Return [x, y] of the center of cell containing provided text 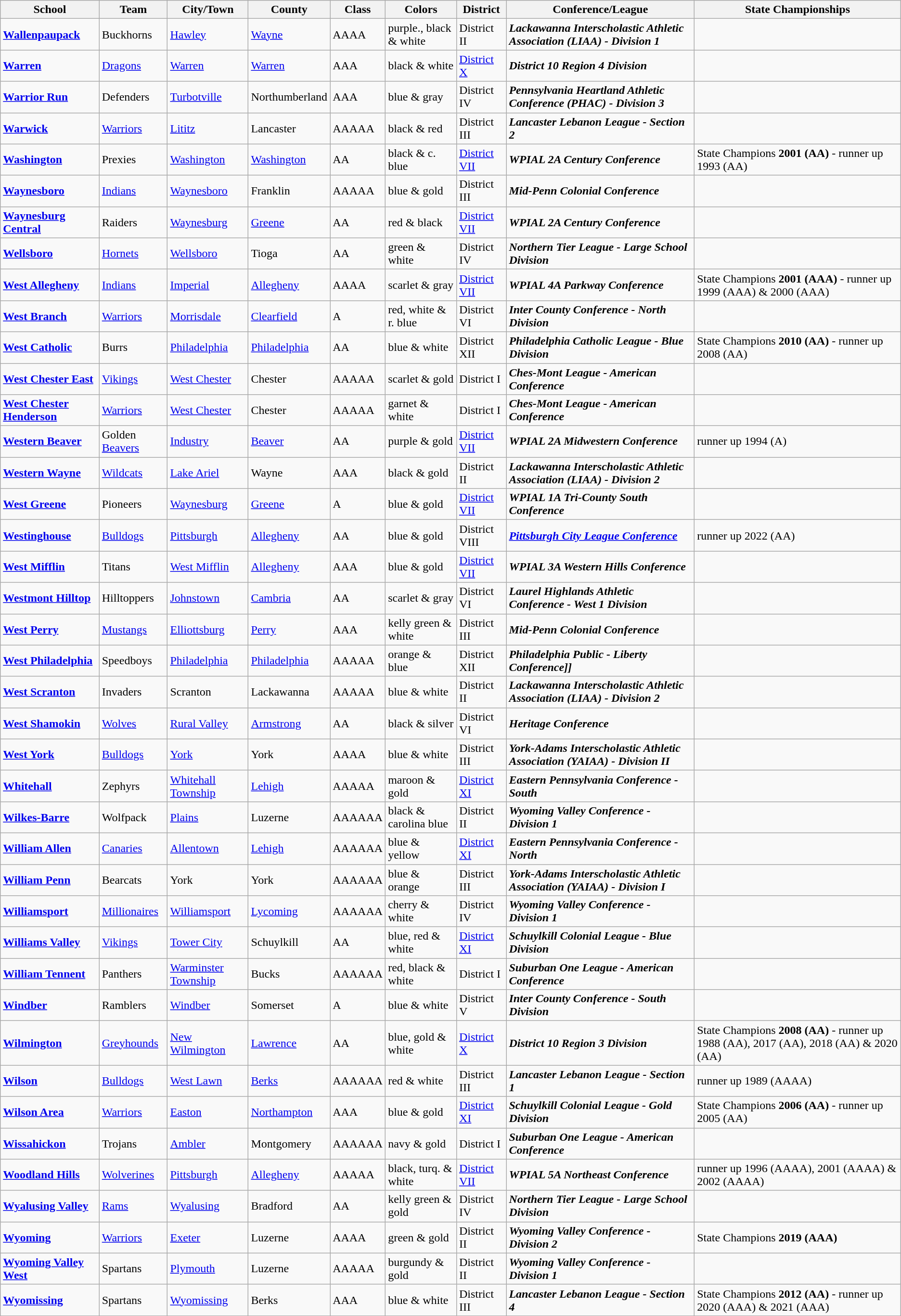
District VIII [481, 535]
Lawrence [289, 1043]
William Allen [50, 848]
Rams [133, 1206]
Woodland Hills [50, 1174]
Speedboys [133, 660]
State Championships [798, 10]
Wolves [133, 723]
Wissahickon [50, 1144]
Plains [208, 817]
Wyalusing [208, 1206]
Tioga [289, 253]
Lancaster [289, 128]
Pennsylvania Heartland Athletic Conference (PHAC) - Division 3 [601, 97]
black & c. blue [421, 160]
Colors [421, 10]
Perry [289, 630]
red, white & r. blue [421, 316]
Wilson [50, 1081]
WPIAL 3A Western Hills Conference [601, 567]
blue & orange [421, 880]
Eastern Pennsylvania Conference - North [601, 848]
Exeter [208, 1237]
Turbotville [208, 97]
State Champions 2001 (AAA) - runner up 1999 (AAA) & 2000 (AAA) [798, 285]
Golden Beavers [133, 442]
black & white [421, 65]
Northumberland [289, 97]
Schuylkill Colonial League - Blue Division [601, 942]
Invaders [133, 692]
Whitehall Township [208, 786]
Bradford [289, 1206]
Williams Valley [50, 942]
Montgomery [289, 1144]
Dragons [133, 65]
State Champions 2012 (AA) - runner up 2020 (AAA) & 2021 (AAA) [798, 1300]
York-Adams Interscholastic Athletic Association (YAIAA) - Division II [601, 755]
Class [358, 10]
garnet & white [421, 410]
William Tennent [50, 974]
Schuylkill [289, 942]
Mustangs [133, 630]
Westmont Hilltop [50, 598]
West Chester Henderson [50, 410]
Eastern Pennsylvania Conference - South [601, 786]
Panthers [133, 974]
West Branch [50, 316]
purple., black & white [421, 35]
cherry & white [421, 912]
Western Wayne [50, 473]
red & black [421, 222]
Inter County Conference - North Division [601, 316]
State Champions 2010 (AA) - runner up 2008 (AA) [798, 348]
red, black & white [421, 974]
Westinghouse [50, 535]
West Catholic [50, 348]
Wyoming [50, 1237]
black & silver [421, 723]
Plymouth [208, 1269]
West Lawn [208, 1081]
Ramblers [133, 1005]
Heritage Conference [601, 723]
West Philadelphia [50, 660]
Wyoming Valley West [50, 1269]
navy & gold [421, 1144]
Lake Ariel [208, 473]
Scranton [208, 692]
blue & gray [421, 97]
West Shamokin [50, 723]
West York [50, 755]
William Penn [50, 880]
Warwick [50, 128]
WPIAL 2A Midwestern Conference [601, 442]
Wallenpaupack [50, 35]
Ambler [208, 1144]
black, turq. & white [421, 1174]
Johnstown [208, 598]
Lancaster Lebanon League - Section 2 [601, 128]
WPIAL 1A Tri-County South Conference [601, 504]
black & carolina blue [421, 817]
Cambria [289, 598]
Wilson Area [50, 1112]
Team [133, 10]
Hornets [133, 253]
Western Beaver [50, 442]
WPIAL 4A Parkway Conference [601, 285]
County [289, 10]
West Scranton [50, 692]
Trojans [133, 1144]
Franklin [289, 191]
Hawley [208, 35]
Pioneers [133, 504]
Wolfpack [133, 817]
Buckhorns [133, 35]
Morrisdale [208, 316]
kelly green & gold [421, 1206]
City/Town [208, 10]
blue, red & white [421, 942]
runner up 1994 (A) [798, 442]
black & red [421, 128]
Prexies [133, 160]
West Greene [50, 504]
green & white [421, 253]
Conference/League [601, 10]
State Champions 2008 (AA) - runner up 1988 (AA), 2017 (AA), 2018 (AA) & 2020 (AA) [798, 1043]
blue & yellow [421, 848]
Warrior Run [50, 97]
Armstrong [289, 723]
purple & gold [421, 442]
State Champions 2001 (AA) - runner up 1993 (AA) [798, 160]
West Chester East [50, 378]
District [481, 10]
Titans [133, 567]
Somerset [289, 1005]
Millionaires [133, 912]
maroon & gold [421, 786]
State Champions 2019 (AAA) [798, 1237]
School [50, 10]
Schuylkill Colonial League - Gold Division [601, 1112]
Wyoming Valley Conference - Division 2 [601, 1237]
Pittsburgh City League Conference [601, 535]
Easton [208, 1112]
scarlet & gold [421, 378]
Philadelphia Public - Liberty Conference]] [601, 660]
Lycoming [289, 912]
Clearfield [289, 316]
black & gold [421, 473]
Whitehall [50, 786]
runner up 2022 (AA) [798, 535]
runner up 1989 (AAAA) [798, 1081]
Bucks [289, 974]
Lackawanna [289, 692]
Tower City [208, 942]
kelly green & white [421, 630]
Allentown [208, 848]
Wilmington [50, 1043]
Northampton [289, 1112]
green & gold [421, 1237]
Canaries [133, 848]
WPIAL 5A Northeast Conference [601, 1174]
Wildcats [133, 473]
Wolverines [133, 1174]
Inter County Conference - South Division [601, 1005]
West Allegheny [50, 285]
red & white [421, 1081]
orange & blue [421, 660]
Lancaster Lebanon League - Section 1 [601, 1081]
Elliottsburg [208, 630]
blue, gold & white [421, 1043]
burgundy & gold [421, 1269]
Beaver [289, 442]
Rural Valley [208, 723]
Defenders [133, 97]
State Champions 2006 (AA) - runner up 2005 (AA) [798, 1112]
Warminster Township [208, 974]
Lackawanna Interscholastic Athletic Association (LIAA) - Division 1 [601, 35]
Wilkes-Barre [50, 817]
Lititz [208, 128]
Lancaster Lebanon League - Section 4 [601, 1300]
District 10 Region 4 Division [601, 65]
York-Adams Interscholastic Athletic Association (YAIAA) - Division I [601, 880]
District 10 Region 3 Division [601, 1043]
Bearcats [133, 880]
Greyhounds [133, 1043]
Wyalusing Valley [50, 1206]
Industry [208, 442]
Philadelphia Catholic League - Blue Division [601, 348]
Laurel Highlands Athletic Conference - West 1 Division [601, 598]
District V [481, 1005]
New Wilmington [208, 1043]
Zephyrs [133, 786]
West Perry [50, 630]
runner up 1996 (AAAA), 2001 (AAAA) & 2002 (AAAA) [798, 1174]
Hilltoppers [133, 598]
Imperial [208, 285]
Raiders [133, 222]
Burrs [133, 348]
Waynesburg Central [50, 222]
